Return the (X, Y) coordinate for the center point of the cell that contains the specified text.  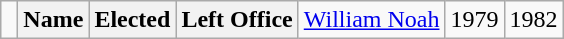
Name (54, 20)
Elected (132, 20)
William Noah (372, 20)
Left Office (237, 20)
1979 (474, 20)
1982 (534, 20)
